From the cell containing the given text, extract its center point as [x, y] coordinate. 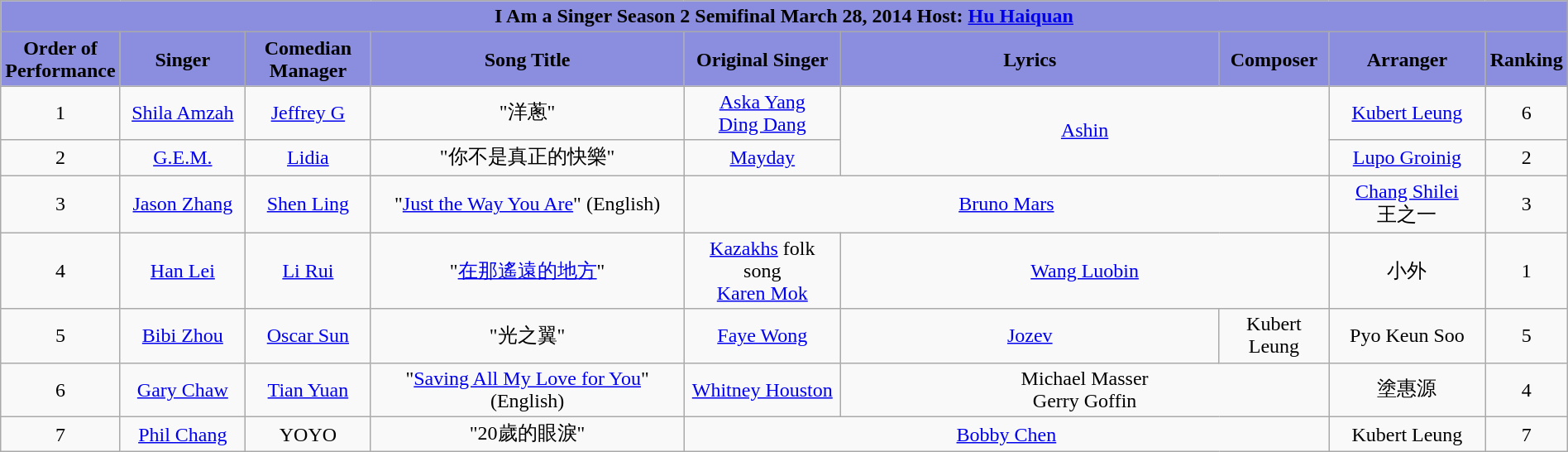
Li Rui [308, 271]
"Just the Way You Are" (English) [528, 204]
Jason Zhang [183, 204]
Phil Chang [183, 434]
Jeffrey G [308, 113]
Ranking [1527, 60]
"光之翼" [528, 336]
Chang Shilei王之一 [1408, 204]
Jozev [1030, 336]
Ashin [1085, 131]
Arranger [1408, 60]
Pyo Keun Soo [1408, 336]
"洋蔥" [528, 113]
小外 [1408, 271]
I Am a Singer Season 2 Semifinal March 28, 2014 Host: Hu Haiquan [784, 17]
"在那遙遠的地方" [528, 271]
Bobby Chen [1006, 434]
Whitney Houston [762, 389]
Gary Chaw [183, 389]
Comedian Manager [308, 60]
Tian Yuan [308, 389]
Singer [183, 60]
Lyrics [1030, 60]
Bibi Zhou [183, 336]
Bruno Mars [1006, 204]
Song Title [528, 60]
Original Singer [762, 60]
"你不是真正的快樂" [528, 157]
Mayday [762, 157]
Composer [1274, 60]
塗惠源 [1408, 389]
Wang Luobin [1085, 271]
G.E.M. [183, 157]
YOYO [308, 434]
Kazakhs folk songKaren Mok [762, 271]
Shen Ling [308, 204]
"20歲的眼淚" [528, 434]
Lidia [308, 157]
"Saving All My Love for You" (English) [528, 389]
Shila Amzah [183, 113]
Aska YangDing Dang [762, 113]
Lupo Groinig [1408, 157]
Han Lei [183, 271]
Faye Wong [762, 336]
Order of Performance [60, 60]
Michael MasserGerry Goffin [1085, 389]
Oscar Sun [308, 336]
